Search for the cell housing the specified text and yield its (X, Y) center coordinate. 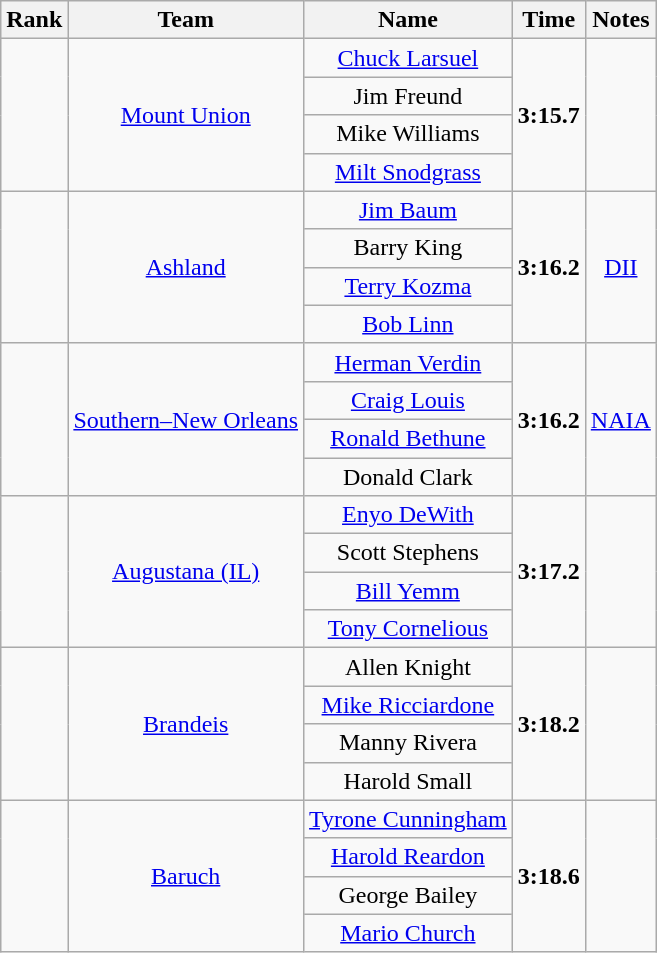
George Bailey (408, 895)
3:18.2 (548, 724)
3:15.7 (548, 115)
Donald Clark (408, 477)
Harold Small (408, 781)
Tony Cornelious (408, 629)
Bob Linn (408, 324)
Name (408, 20)
Team (186, 20)
Ronald Bethune (408, 438)
Augustana (IL) (186, 572)
Chuck Larsuel (408, 58)
Enyo DeWith (408, 515)
3:18.6 (548, 876)
Bill Yemm (408, 591)
Herman Verdin (408, 362)
Mario Church (408, 933)
Baruch (186, 876)
Craig Louis (408, 400)
3:17.2 (548, 572)
Ashland (186, 267)
Jim Baum (408, 210)
Southern–New Orleans (186, 419)
Barry King (408, 248)
Terry Kozma (408, 286)
DII (620, 267)
Mount Union (186, 115)
Milt Snodgrass (408, 172)
Scott Stephens (408, 553)
Jim Freund (408, 96)
Mike Ricciardone (408, 705)
Allen Knight (408, 667)
Manny Rivera (408, 743)
Notes (620, 20)
Mike Williams (408, 134)
Tyrone Cunningham (408, 819)
Harold Reardon (408, 857)
Time (548, 20)
NAIA (620, 419)
Brandeis (186, 724)
Rank (34, 20)
